For the text-containing cell, return its midpoint in [x, y] coordinate format. 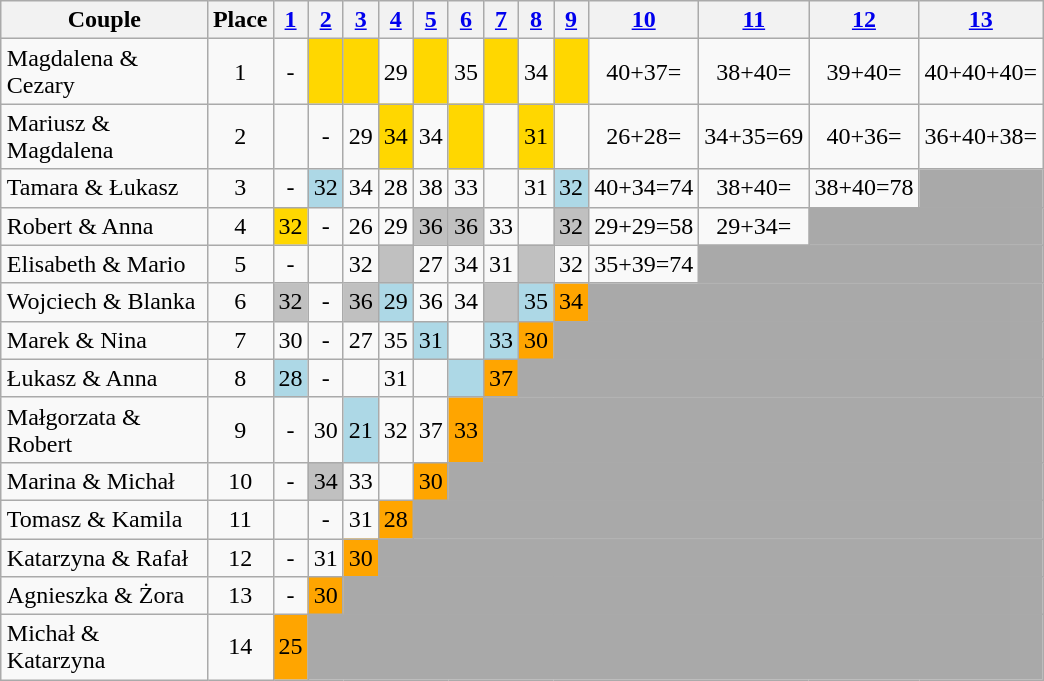
40+34=74 [644, 188]
38 [430, 188]
Place [240, 20]
26 [360, 226]
Tomasz & Kamila [104, 519]
40+40+40= [981, 72]
14 [240, 648]
36+40+38= [981, 136]
Robert & Anna [104, 226]
34+35=69 [754, 136]
35+39=74 [644, 264]
Marek & Nina [104, 340]
25 [290, 648]
Wojciech & Blanka [104, 302]
Magdalena & Cezary [104, 72]
Katarzyna & Rafał [104, 557]
Marina & Michał [104, 481]
39+40= [864, 72]
Małgorzata & Robert [104, 430]
40+37= [644, 72]
40+36= [864, 136]
Couple [104, 20]
38+40=78 [864, 188]
Tamara & Łukasz [104, 188]
21 [360, 430]
Agnieszka & Żora [104, 596]
29+29=58 [644, 226]
Mariusz & Magdalena [104, 136]
26+28= [644, 136]
Elisabeth & Mario [104, 264]
29+34= [754, 226]
Łukasz & Anna [104, 378]
Michał & Katarzyna [104, 648]
